For the text-containing cell, return its midpoint in [X, Y] coordinate format. 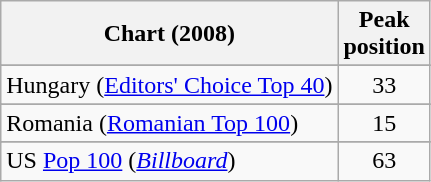
15 [384, 123]
Chart (2008) [170, 34]
Peakposition [384, 34]
33 [384, 85]
63 [384, 161]
Hungary (Editors' Choice Top 40) [170, 85]
Romania (Romanian Top 100) [170, 123]
US Pop 100 (Billboard) [170, 161]
